Determine the (X, Y) coordinate at the center of the cell enclosing the given text.  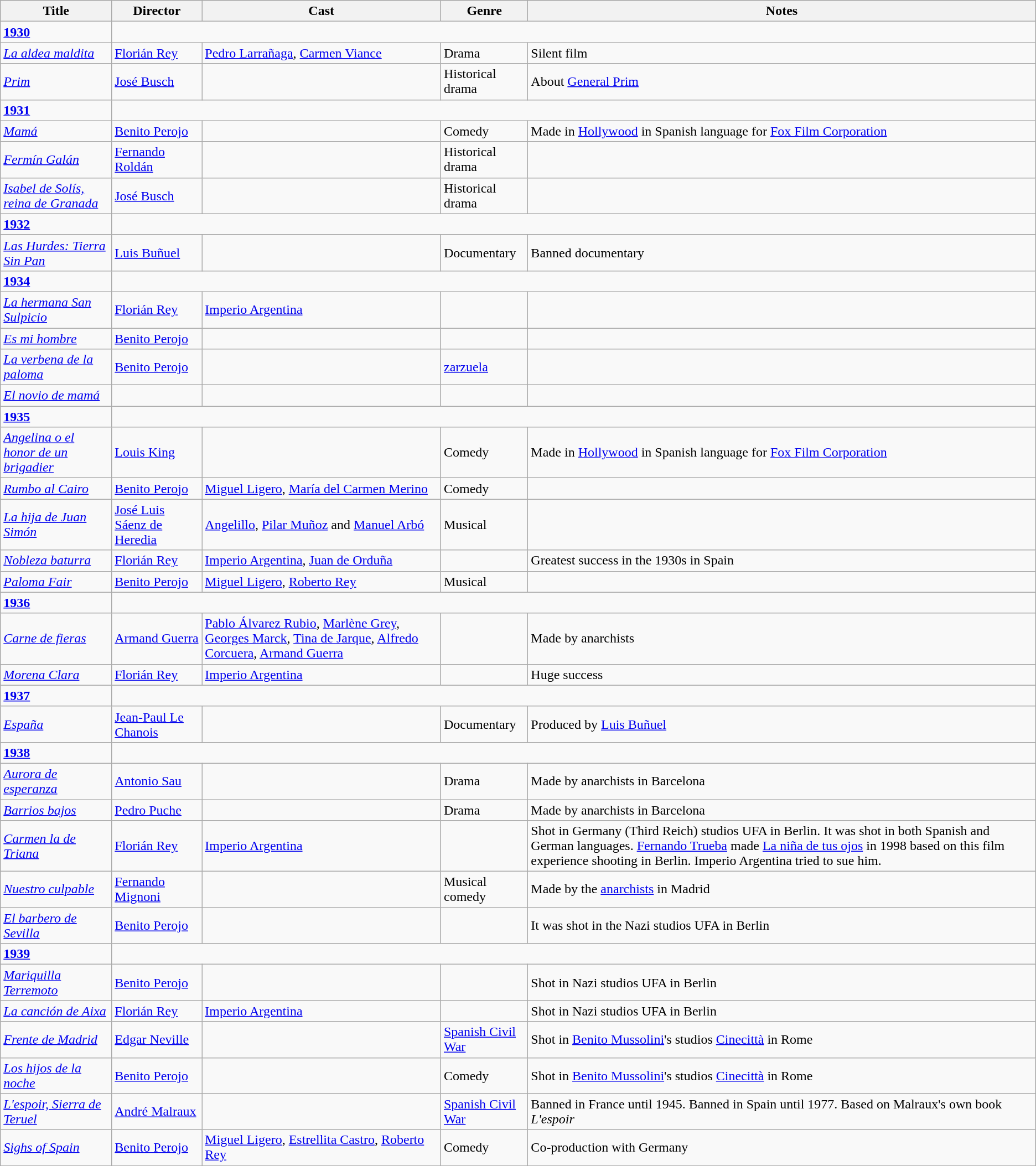
La hermana San Sulpicio (56, 310)
1936 (56, 603)
1938 (56, 753)
La verbena de la paloma (56, 367)
Silent film (781, 53)
Armand Guerra (157, 639)
Fermín Galán (56, 159)
Director (157, 11)
José Luis Sáenz de Heredia (157, 525)
1939 (56, 954)
Luis Buñuel (157, 252)
Fernando Mignoni (157, 890)
Morena Clara (56, 675)
Angelillo, Pilar Muñoz and Manuel Arbó (322, 525)
Las Hurdes: Tierra Sin Pan (56, 252)
Pedro Larrañaga, Carmen Viance (322, 53)
Pablo Álvarez Rubio, Marlène Grey, Georges Marck, Tina de Jarque, Alfredo Corcuera, Armand Guerra (322, 639)
Paloma Fair (56, 582)
Carne de fieras (56, 639)
Nobleza baturra (56, 561)
zarzuela (484, 367)
Aurora de esperanza (56, 781)
Edgar Neville (157, 1039)
Frente de Madrid (56, 1039)
1932 (56, 224)
Prim (56, 82)
Mariquilla Terremoto (56, 983)
Rumbo al Cairo (56, 489)
Genre (484, 11)
Miguel Ligero, Roberto Rey (322, 582)
Antonio Sau (157, 781)
Produced by Luis Buñuel (781, 724)
1935 (56, 417)
About General Prim (781, 82)
Musical comedy (484, 890)
1930 (56, 32)
Greatest success in the 1930s in Spain (781, 561)
Miguel Ligero, Estrellita Castro, Roberto Rey (322, 1148)
1931 (56, 110)
Cast (322, 11)
Imperio Argentina, Juan de Orduña (322, 561)
Title (56, 11)
Louis King (157, 453)
Co-production with Germany (781, 1148)
La aldea maldita (56, 53)
La canción de Aixa (56, 1011)
Los hijos de la noche (56, 1076)
Made by the anarchists in Madrid (781, 890)
Angelina o el honor de un brigadier (56, 453)
Banned documentary (781, 252)
Nuestro culpable (56, 890)
Barrios bajos (56, 810)
Notes (781, 11)
Carmen la de Triana (56, 846)
Pedro Puche (157, 810)
Isabel de Solís, reina de Granada (56, 196)
Fernando Roldán (157, 159)
Jean-Paul Le Chanois (157, 724)
Made by anarchists (781, 639)
André Malraux (157, 1111)
1934 (56, 281)
Es mi hombre (56, 338)
El novio de mamá (56, 396)
La hija de Juan Simón (56, 525)
Sighs of Spain (56, 1148)
Miguel Ligero, María del Carmen Merino (322, 489)
El barbero de Sevilla (56, 925)
1937 (56, 696)
It was shot in the Nazi studios UFA in Berlin (781, 925)
L'espoir, Sierra de Teruel (56, 1111)
Banned in France until 1945. Banned in Spain until 1977. Based on Malraux's own book L'espoir (781, 1111)
España (56, 724)
Huge success (781, 675)
Mamá (56, 131)
